Extract the (X, Y) coordinate from the center of the cell holding the provided text.  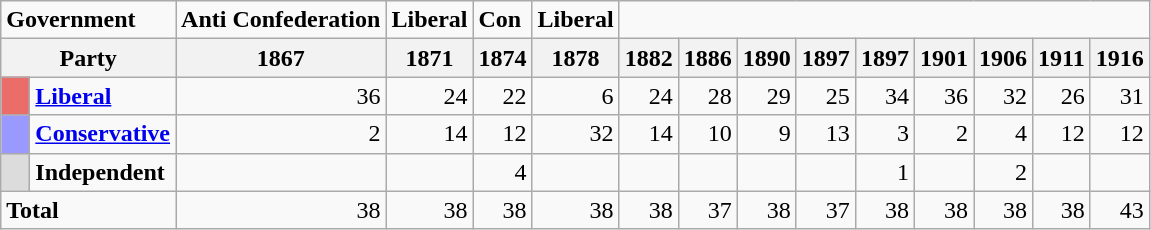
1916 (1120, 58)
28 (708, 96)
9 (766, 134)
43 (1120, 210)
6 (576, 96)
25 (826, 96)
22 (502, 96)
1 (884, 172)
1890 (766, 58)
26 (1062, 96)
1871 (430, 58)
Con (502, 20)
10 (708, 134)
Independent (103, 172)
1878 (576, 58)
1882 (648, 58)
1901 (944, 58)
31 (1120, 96)
Anti Confederation (281, 20)
29 (766, 96)
Total (88, 210)
34 (884, 96)
1867 (281, 58)
3 (884, 134)
Government (88, 20)
Party (88, 58)
13 (826, 134)
1886 (708, 58)
1911 (1062, 58)
Conservative (103, 134)
1874 (502, 58)
1906 (1004, 58)
